Return the (x, y) coordinate for the center point of the cell that contains the specified text.  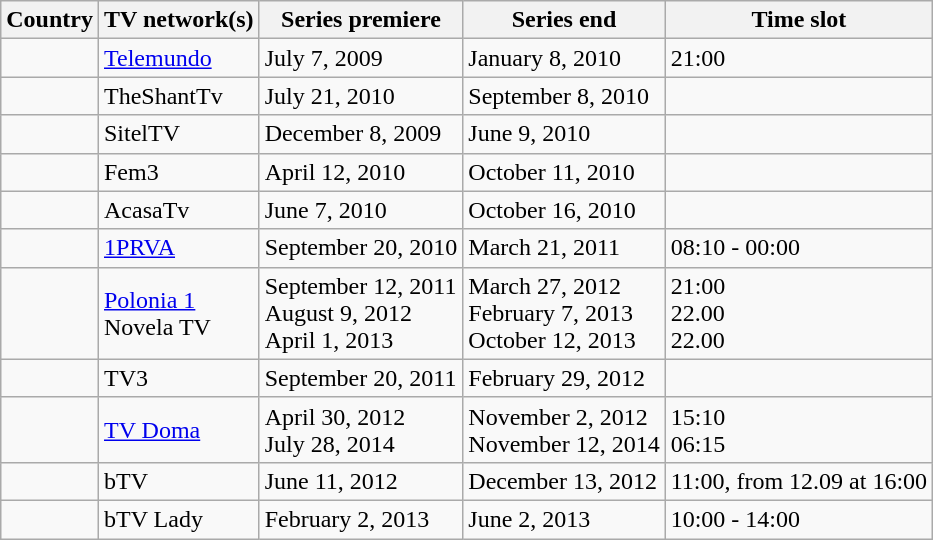
Series premiere (361, 20)
bTV (178, 481)
December 8, 2009 (361, 134)
SitelTV (178, 134)
June 9, 2010 (564, 134)
July 7, 2009 (361, 58)
June 11, 2012 (361, 481)
21:00 (798, 58)
March 21, 2011 (564, 248)
1PRVA (178, 248)
10:00 - 14:00 (798, 519)
October 11, 2010 (564, 172)
July 21, 2010 (361, 96)
November 2, 2012 November 12, 2014 (564, 430)
December 13, 2012 (564, 481)
April 30, 2012 July 28, 2014 (361, 430)
Time slot (798, 20)
April 12, 2010 (361, 172)
11:00, from 12.09 at 16:00 (798, 481)
September 8, 2010 (564, 96)
March 27, 2012 February 7, 2013 October 12, 2013 (564, 313)
TheShantTv (178, 96)
TV network(s) (178, 20)
February 29, 2012 (564, 378)
Series end (564, 20)
21:00 22.00 22.00 (798, 313)
AcasaTv (178, 210)
TV3 (178, 378)
Telemundo (178, 58)
September 12, 2011 August 9, 2012 April 1, 2013 (361, 313)
bTV Lady (178, 519)
TV Doma (178, 430)
June 7, 2010 (361, 210)
Country (50, 20)
September 20, 2010 (361, 248)
15:10 06:15 (798, 430)
February 2, 2013 (361, 519)
Fem3 (178, 172)
08:10 - 00:00 (798, 248)
September 20, 2011 (361, 378)
Polonia 1 Novela TV (178, 313)
January 8, 2010 (564, 58)
June 2, 2013 (564, 519)
October 16, 2010 (564, 210)
